Search for the cell housing the specified text and yield its (x, y) center coordinate. 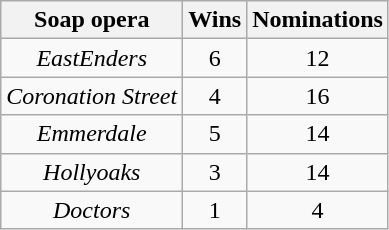
16 (318, 96)
1 (215, 210)
Doctors (92, 210)
3 (215, 172)
Hollyoaks (92, 172)
Emmerdale (92, 134)
Wins (215, 20)
Soap opera (92, 20)
Coronation Street (92, 96)
Nominations (318, 20)
EastEnders (92, 58)
12 (318, 58)
6 (215, 58)
5 (215, 134)
